Detect which cell encompasses the target text, then output its [x, y] center coordinate. 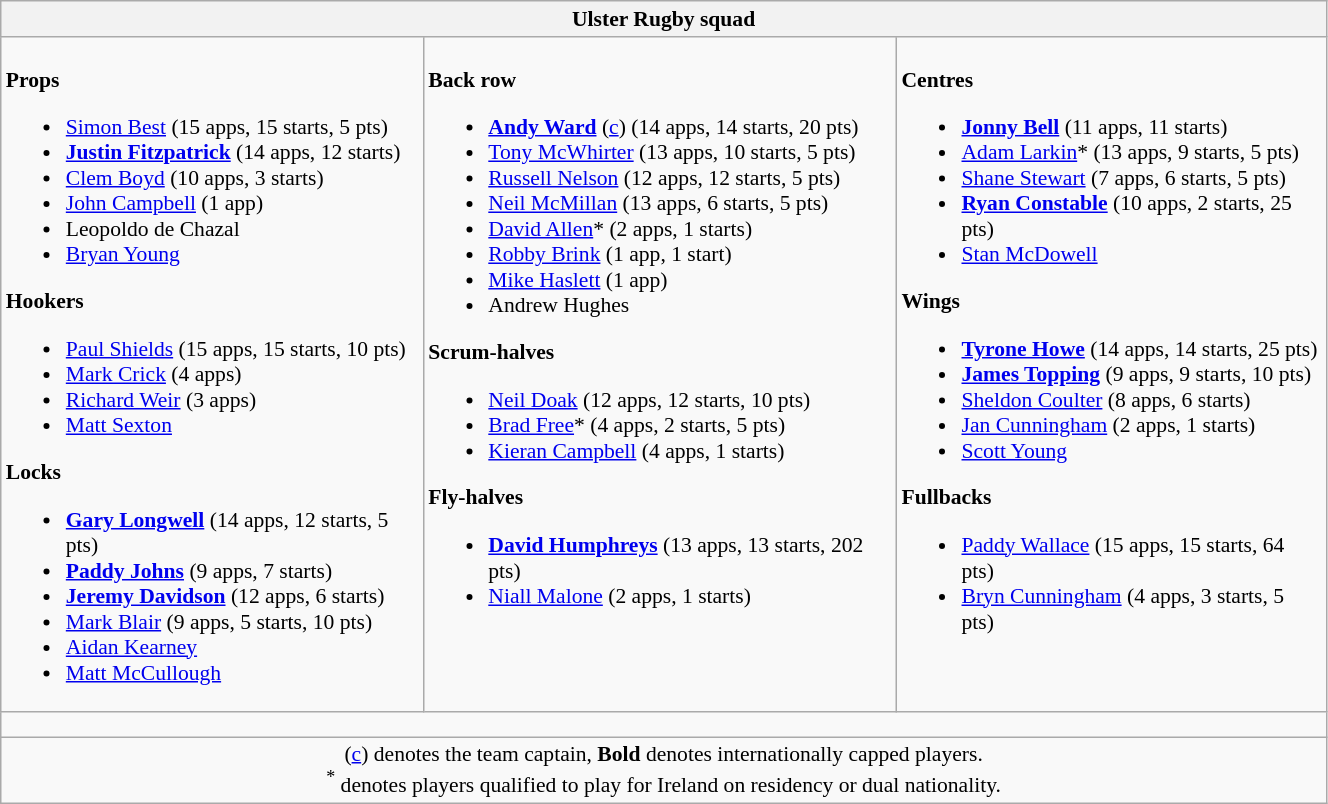
Ulster Rugby squad [664, 19]
